Scan for the cell matching the given text and deliver its [x, y] coordinate at center. 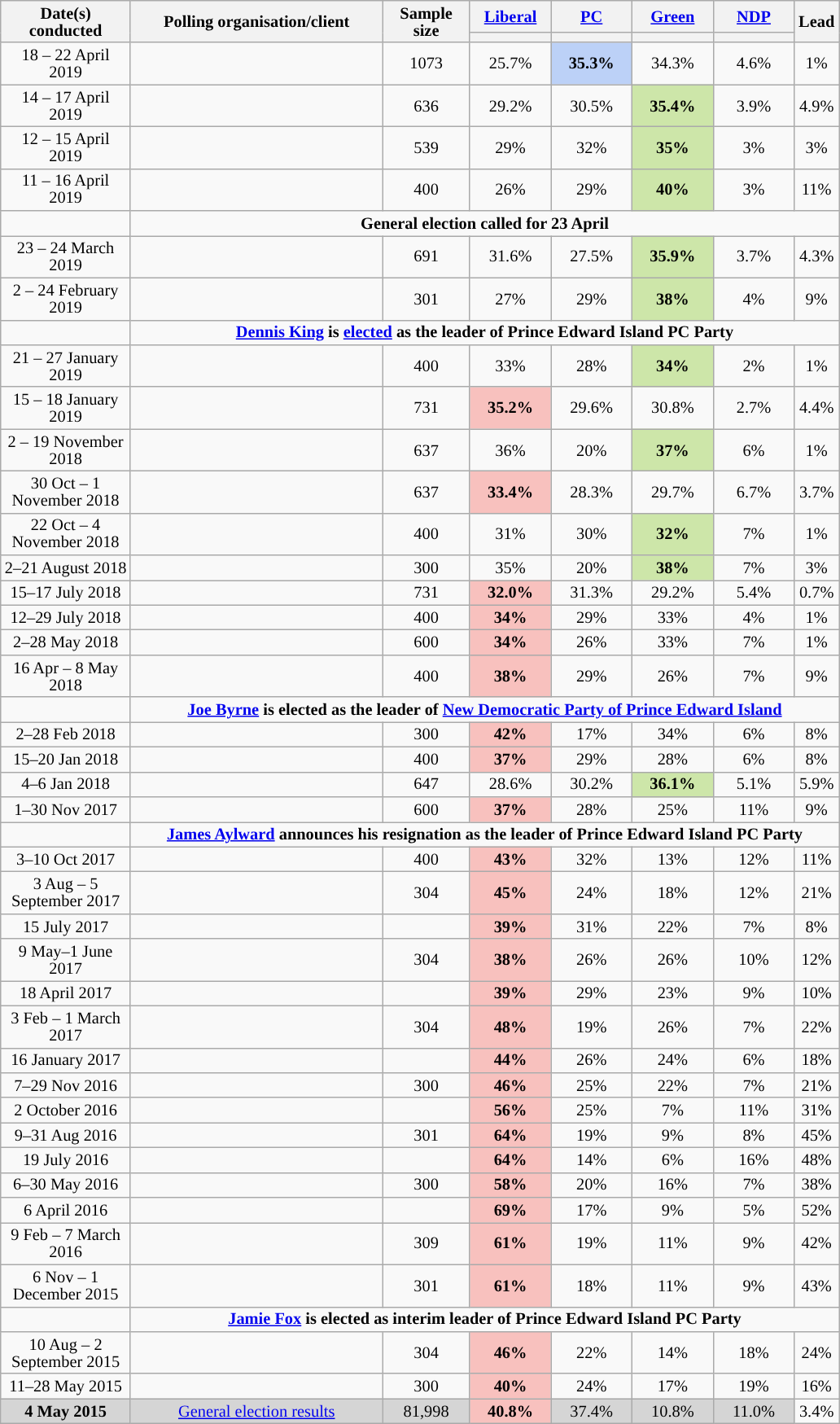
5.9% [817, 785]
37.4% [592, 1412]
3–10 Oct 2017 [66, 860]
21 – 27 January 2019 [66, 366]
NDP [754, 16]
691 [427, 256]
5% [754, 1210]
Dennis King is elected as the leader of Prince Edward Island PC Party [484, 332]
28.6% [510, 785]
2.7% [754, 408]
PC [592, 16]
4 May 2015 [66, 1412]
Polling organisation/client [256, 21]
30 Oct – 1 November 2018 [66, 492]
9 Feb – 7 March 2016 [66, 1243]
18 – 22 April 2019 [66, 64]
9–31 Aug 2016 [66, 1135]
23% [673, 993]
2% [754, 366]
15–17 July 2018 [66, 593]
56% [510, 1111]
36% [510, 450]
2–21 August 2018 [66, 568]
35.4% [673, 106]
6.7% [754, 492]
2 – 24 February 2019 [66, 299]
4.3% [817, 256]
General election results [256, 1412]
309 [427, 1243]
James Aylward announces his resignation as the leader of Prince Edward Island PC Party [484, 834]
30.2% [592, 785]
6 April 2016 [66, 1210]
2–28 Feb 2018 [66, 734]
44% [510, 1060]
1–30 Nov 2017 [66, 809]
11–28 May 2015 [66, 1386]
Joe Byrne is elected as the leader of New Democratic Party of Prince Edward Island [484, 710]
2 October 2016 [66, 1111]
18 April 2017 [66, 993]
30% [592, 534]
12 – 15 April 2019 [66, 147]
33.4% [510, 492]
3 Feb – 1 March 2017 [66, 1027]
539 [427, 147]
6 Nov – 1 December 2015 [66, 1286]
32.0% [510, 593]
81,998 [427, 1412]
28.3% [592, 492]
30.8% [673, 408]
27% [510, 299]
29.6% [592, 408]
69% [510, 1210]
4.4% [817, 408]
31.3% [592, 593]
31.6% [510, 256]
636 [427, 106]
29.7% [673, 492]
23 – 24 March 2019 [66, 256]
5.1% [754, 785]
Sample size [427, 21]
0.7% [817, 593]
Date(s)conducted [66, 21]
Jamie Fox is elected as interim leader of Prince Edward Island PC Party [484, 1319]
30.5% [592, 106]
15–20 Jan 2018 [66, 759]
15 – 18 January 2019 [66, 408]
27.5% [592, 256]
4–6 Jan 2018 [66, 785]
Liberal [510, 16]
7–29 Nov 2016 [66, 1084]
15 July 2017 [66, 927]
4.9% [817, 106]
35.2% [510, 408]
11 – 16 April 2019 [66, 190]
General election called for 23 April [484, 223]
19 July 2016 [66, 1159]
2 – 19 November 2018 [66, 450]
Green [673, 16]
Lead [817, 21]
3.9% [754, 106]
3 Aug – 5 September 2017 [66, 892]
5.4% [754, 593]
35.9% [673, 256]
6–30 May 2016 [66, 1185]
52% [817, 1210]
10 Aug – 2 September 2015 [66, 1352]
22 Oct – 4 November 2018 [66, 534]
12–29 July 2018 [66, 617]
647 [427, 785]
13% [673, 860]
58% [510, 1185]
36.1% [673, 785]
40.8% [510, 1412]
16 January 2017 [66, 1060]
10.8% [673, 1412]
2–28 May 2018 [66, 643]
11.0% [754, 1412]
4.6% [754, 64]
25.7% [510, 64]
34.3% [673, 64]
9 May–1 June 2017 [66, 960]
16 Apr – 8 May 2018 [66, 676]
35.3% [592, 64]
3.4% [817, 1412]
1073 [427, 64]
14 – 17 April 2019 [66, 106]
